Locate the cell with the specified text and output its (x, y) center coordinate. 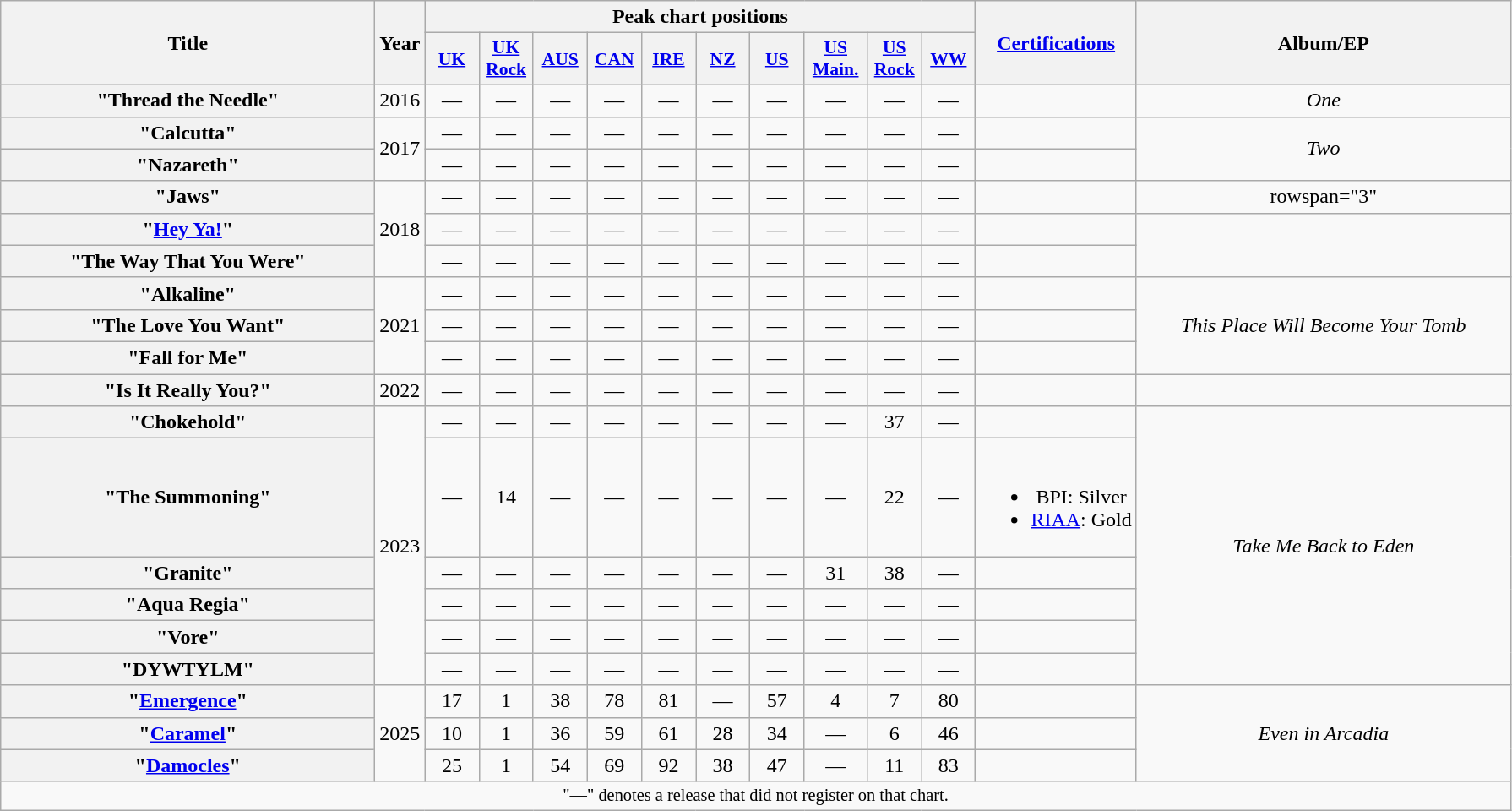
"—" denotes a release that did not register on that chart. (756, 796)
17 (452, 701)
US (777, 59)
This Place Will Become Your Tomb (1323, 325)
92 (668, 765)
Title (188, 42)
14 (506, 498)
USMain. (836, 59)
IRE (668, 59)
"Aqua Regia" (188, 605)
"Vore" (188, 637)
UKRock (506, 59)
61 (668, 733)
"Caramel" (188, 733)
83 (949, 765)
11 (895, 765)
AUS (560, 59)
81 (668, 701)
46 (949, 733)
NZ (723, 59)
"Calcutta" (188, 133)
USRock (895, 59)
"The Love You Want" (188, 325)
78 (614, 701)
CAN (614, 59)
Certifications (1056, 42)
Take Me Back to Eden (1323, 546)
Two (1323, 149)
BPI: SilverRIAA: Gold (1056, 498)
4 (836, 701)
UK (452, 59)
2017 (400, 149)
"Granite" (188, 573)
2021 (400, 325)
"DYWTYLM" (188, 669)
7 (895, 701)
69 (614, 765)
59 (614, 733)
"Is It Really You?" (188, 389)
36 (560, 733)
2023 (400, 546)
2018 (400, 229)
"Chokehold" (188, 422)
One (1323, 101)
37 (895, 422)
28 (723, 733)
57 (777, 701)
"Emergence" (188, 701)
Album/EP (1323, 42)
"Nazareth" (188, 165)
80 (949, 701)
22 (895, 498)
"Thread the Needle" (188, 101)
2016 (400, 101)
6 (895, 733)
WW (949, 59)
Year (400, 42)
rowspan="3" (1323, 197)
31 (836, 573)
"Alkaline" (188, 293)
2025 (400, 733)
Peak chart positions (700, 17)
34 (777, 733)
47 (777, 765)
"Hey Ya!" (188, 229)
54 (560, 765)
"Damocles" (188, 765)
"Jaws" (188, 197)
2022 (400, 389)
25 (452, 765)
10 (452, 733)
"The Way That You Were" (188, 261)
"Fall for Me" (188, 357)
Even in Arcadia (1323, 733)
"The Summoning" (188, 498)
